Provide the (x, y) coordinate of the cell's center where the given text is located.  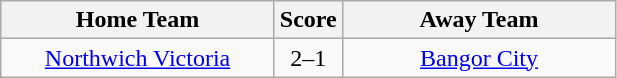
2–1 (308, 58)
Away Team (479, 20)
Northwich Victoria (138, 58)
Home Team (138, 20)
Score (308, 20)
Bangor City (479, 58)
